Determine the [X, Y] coordinate at the center of the cell enclosing the given text.  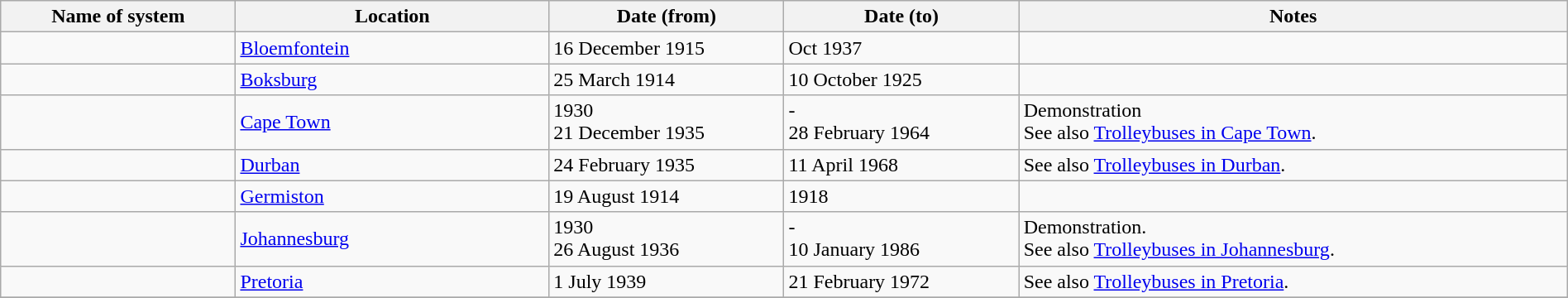
Bloemfontein [392, 48]
Date (from) [667, 17]
Germiston [392, 196]
25 March 1914 [667, 79]
-10 January 1986 [901, 238]
16 December 1915 [667, 48]
Durban [392, 165]
24 February 1935 [667, 165]
Oct 1937 [901, 48]
Name of system [118, 17]
Date (to) [901, 17]
Boksburg [392, 79]
193021 December 1935 [667, 123]
19 August 1914 [667, 196]
See also Trolleybuses in Durban. [1293, 165]
Johannesburg [392, 238]
Location [392, 17]
193026 August 1936 [667, 238]
DemonstrationSee also Trolleybuses in Cape Town. [1293, 123]
21 February 1972 [901, 281]
1918 [901, 196]
10 October 1925 [901, 79]
1 July 1939 [667, 281]
Cape Town [392, 123]
Notes [1293, 17]
Demonstration.See also Trolleybuses in Johannesburg. [1293, 238]
11 April 1968 [901, 165]
-28 February 1964 [901, 123]
See also Trolleybuses in Pretoria. [1293, 281]
Pretoria [392, 281]
